Return the [X, Y] coordinate for the center point of the cell that contains the specified text.  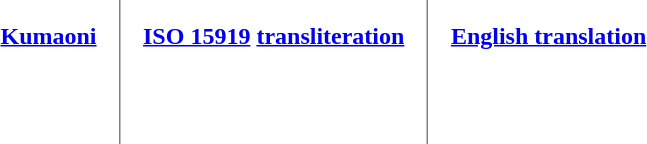
ISO 15919 transliteration [274, 36]
